Locate the cell with the specified text and output its (X, Y) center coordinate. 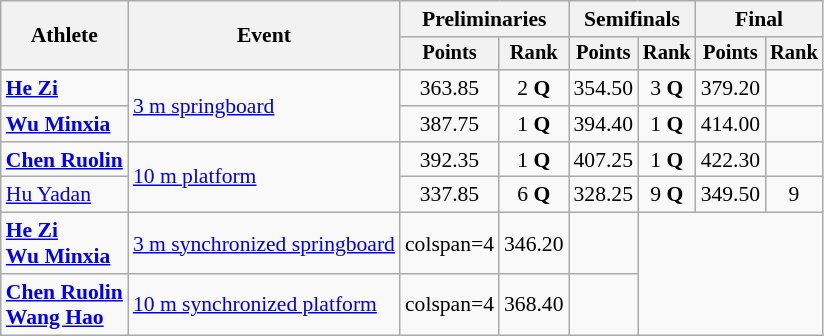
10 m synchronized platform (264, 304)
6 Q (534, 195)
9 (794, 195)
Wu Minxia (64, 124)
394.40 (602, 124)
422.30 (730, 160)
368.40 (534, 304)
Event (264, 36)
3 m springboard (264, 106)
He Zi (64, 88)
392.35 (450, 160)
337.85 (450, 195)
387.75 (450, 124)
346.20 (534, 244)
328.25 (602, 195)
10 m platform (264, 178)
349.50 (730, 195)
Final (760, 19)
363.85 (450, 88)
Semifinals (632, 19)
Preliminaries (484, 19)
Athlete (64, 36)
3 Q (667, 88)
3 m synchronized springboard (264, 244)
Hu Yadan (64, 195)
407.25 (602, 160)
He ZiWu Minxia (64, 244)
9 Q (667, 195)
2 Q (534, 88)
379.20 (730, 88)
354.50 (602, 88)
Chen Ruolin (64, 160)
414.00 (730, 124)
Chen RuolinWang Hao (64, 304)
